Search for the cell housing the specified text and yield its (x, y) center coordinate. 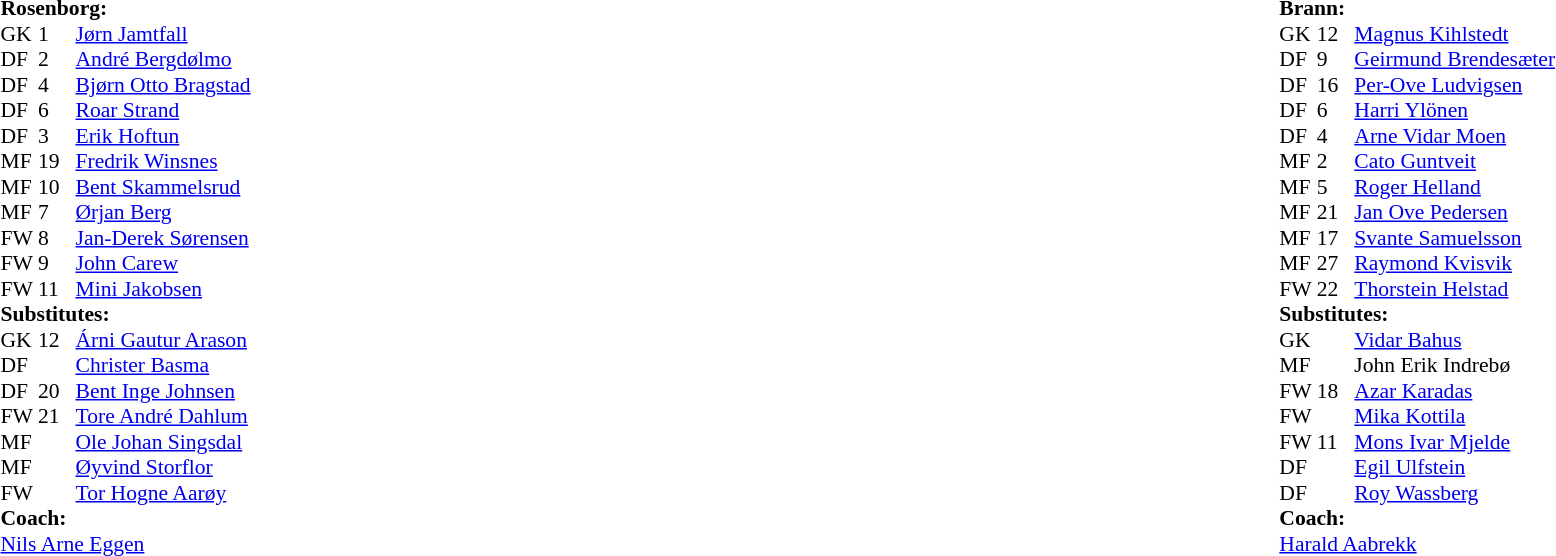
Øyvind Storflor (164, 467)
Fredrik Winsnes (164, 161)
3 (57, 136)
John Erik Indrebø (1454, 365)
Azar Karadas (1454, 391)
Roar Strand (164, 111)
André Bergdølmo (164, 59)
Jan Ove Pedersen (1454, 213)
27 (1336, 263)
Mons Ivar Mjelde (1454, 442)
Thorstein Helstad (1454, 289)
22 (1336, 289)
Geirmund Brendesæter (1454, 59)
Bjørn Otto Bragstad (164, 85)
Vidar Bahus (1454, 340)
18 (1336, 391)
Egil Ulfstein (1454, 467)
Tore André Dahlum (164, 417)
John Carew (164, 263)
Svante Samuelsson (1454, 238)
Bent Skammelsrud (164, 187)
Mika Kottila (1454, 417)
Erik Hoftun (164, 136)
20 (57, 391)
1 (57, 34)
Magnus Kihlstedt (1454, 34)
Ørjan Berg (164, 213)
19 (57, 161)
Per-Ove Ludvigsen (1454, 85)
Christer Basma (164, 365)
10 (57, 187)
17 (1336, 238)
Jan-Derek Sørensen (164, 238)
16 (1336, 85)
Arne Vidar Moen (1454, 136)
Bent Inge Johnsen (164, 391)
Mini Jakobsen (164, 289)
8 (57, 238)
Roy Wassberg (1454, 493)
Ole Johan Singsdal (164, 442)
Árni Gautur Arason (164, 340)
Cato Guntveit (1454, 161)
5 (1336, 187)
Tor Hogne Aarøy (164, 493)
7 (57, 213)
Jørn Jamtfall (164, 34)
Roger Helland (1454, 187)
Raymond Kvisvik (1454, 263)
Harri Ylönen (1454, 111)
